From the cell containing the given text, extract its center point as (X, Y) coordinate. 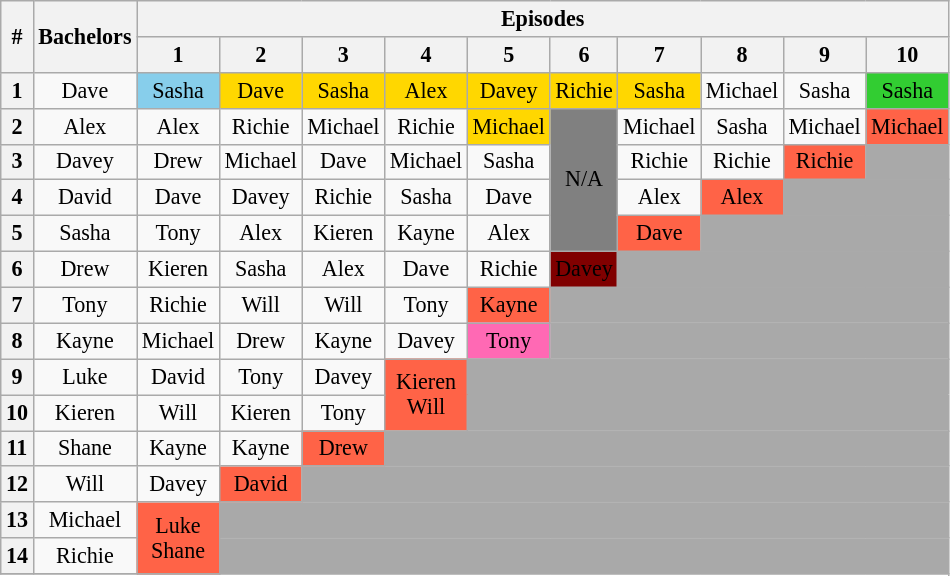
KierenWill (426, 395)
11 (17, 448)
14 (17, 556)
LukeShane (178, 538)
12 (17, 484)
Bachelors (85, 36)
Episodes (543, 18)
Luke (85, 377)
N/A (584, 180)
Shane (85, 448)
13 (17, 520)
# (17, 36)
